Identify which cell holds the provided text, then report its [X, Y] central coordinate. 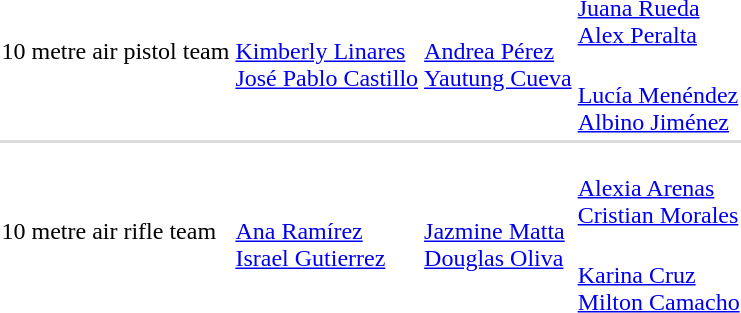
Lucía MenéndezAlbino Jiménez [658, 95]
Alexia ArenasCristian Morales [658, 188]
